Identify which cell holds the provided text, then report its [x, y] central coordinate. 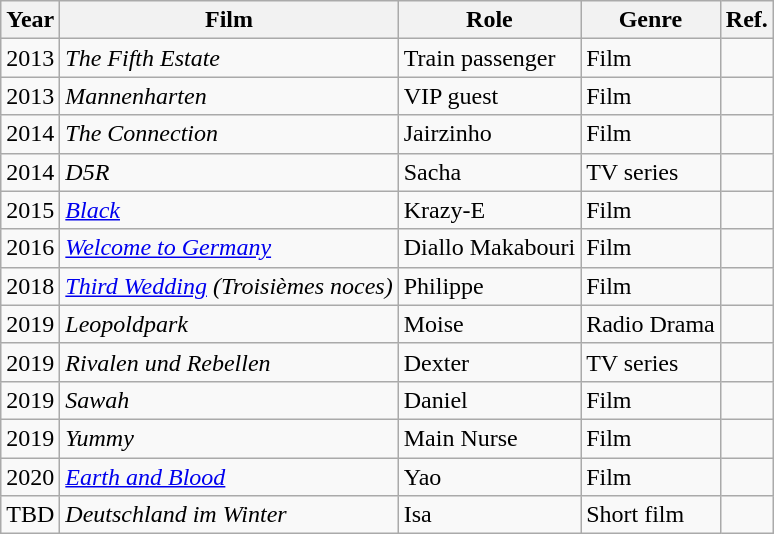
Genre [651, 20]
The Fifth Estate [229, 58]
2018 [30, 286]
2020 [30, 477]
Deutschland im Winter [229, 515]
TBD [30, 515]
D5R [229, 172]
Main Nurse [489, 438]
Third Wedding (Troisièmes noces) [229, 286]
Radio Drama [651, 324]
Earth and Blood [229, 477]
Yummy [229, 438]
Diallo Makabouri [489, 248]
Moise [489, 324]
Daniel [489, 400]
2016 [30, 248]
Black [229, 210]
Year [30, 20]
Ref. [746, 20]
Welcome to Germany [229, 248]
Rivalen und Rebellen [229, 362]
Leopoldpark [229, 324]
Philippe [489, 286]
Sacha [489, 172]
Train passenger [489, 58]
Krazy-E [489, 210]
Isa [489, 515]
The Connection [229, 134]
VIP guest [489, 96]
Jairzinho [489, 134]
Sawah [229, 400]
2015 [30, 210]
Role [489, 20]
Dexter [489, 362]
Short film [651, 515]
Yao [489, 477]
Mannenharten [229, 96]
